Detect which cell encompasses the target text, then output its (X, Y) center coordinate. 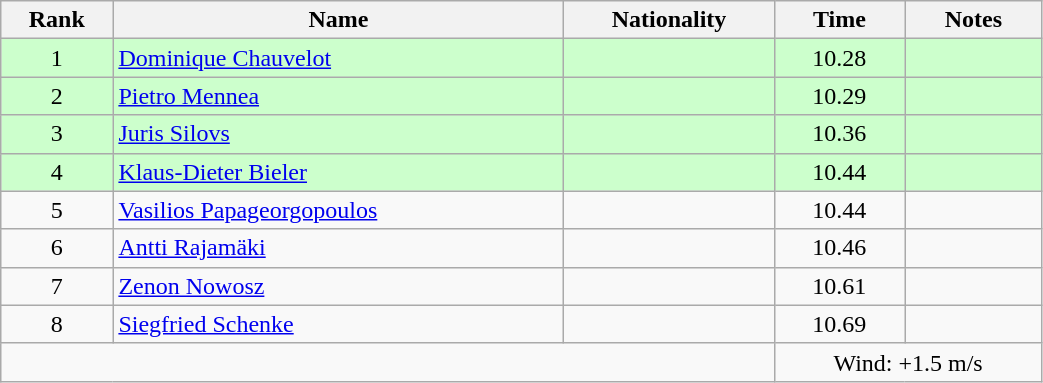
Vasilios Papageorgopoulos (338, 210)
Time (840, 20)
Pietro Mennea (338, 96)
10.36 (840, 134)
8 (57, 324)
1 (57, 58)
10.46 (840, 248)
Rank (57, 20)
Antti Rajamäki (338, 248)
6 (57, 248)
4 (57, 172)
2 (57, 96)
Name (338, 20)
10.61 (840, 286)
Klaus-Dieter Bieler (338, 172)
Siegfried Schenke (338, 324)
Dominique Chauvelot (338, 58)
Zenon Nowosz (338, 286)
5 (57, 210)
10.29 (840, 96)
Juris Silovs (338, 134)
3 (57, 134)
10.69 (840, 324)
Wind: +1.5 m/s (908, 362)
Nationality (669, 20)
10.28 (840, 58)
Notes (974, 20)
7 (57, 286)
